Extract the [X, Y] coordinate from the center of the cell holding the provided text.  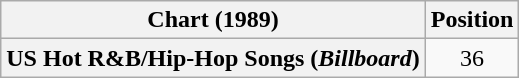
Chart (1989) [213, 20]
36 [472, 58]
US Hot R&B/Hip-Hop Songs (Billboard) [213, 58]
Position [472, 20]
